Capture the cell that displays the provided text and extract its [x, y] central coordinate. 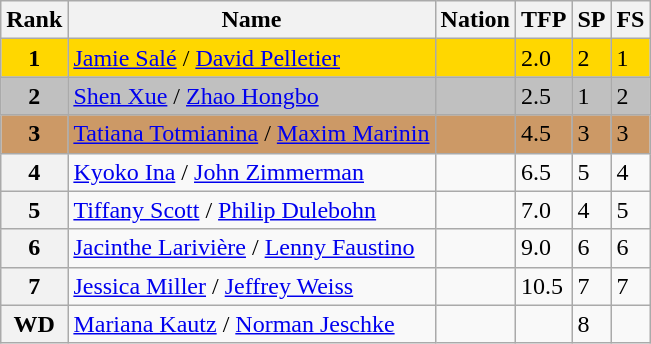
Tiffany Scott / Philip Dulebohn [252, 210]
2.0 [543, 58]
Rank [34, 20]
TFP [543, 20]
8 [592, 324]
Shen Xue / Zhao Hongbo [252, 96]
6.5 [543, 172]
Jacinthe Larivière / Lenny Faustino [252, 248]
7.0 [543, 210]
10.5 [543, 286]
Jamie Salé / David Pelletier [252, 58]
Name [252, 20]
Jessica Miller / Jeffrey Weiss [252, 286]
Kyoko Ina / John Zimmerman [252, 172]
2.5 [543, 96]
9.0 [543, 248]
Tatiana Totmianina / Maxim Marinin [252, 134]
4.5 [543, 134]
Mariana Kautz / Norman Jeschke [252, 324]
Nation [475, 20]
FS [630, 20]
SP [592, 20]
WD [34, 324]
